Capture the cell that displays the provided text and extract its [x, y] central coordinate. 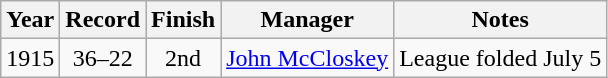
2nd [184, 58]
Year [30, 20]
Manager [308, 20]
John McCloskey [308, 58]
Finish [184, 20]
League folded July 5 [500, 58]
Record [103, 20]
Notes [500, 20]
36–22 [103, 58]
1915 [30, 58]
